Detect which cell encompasses the target text, then output its [X, Y] center coordinate. 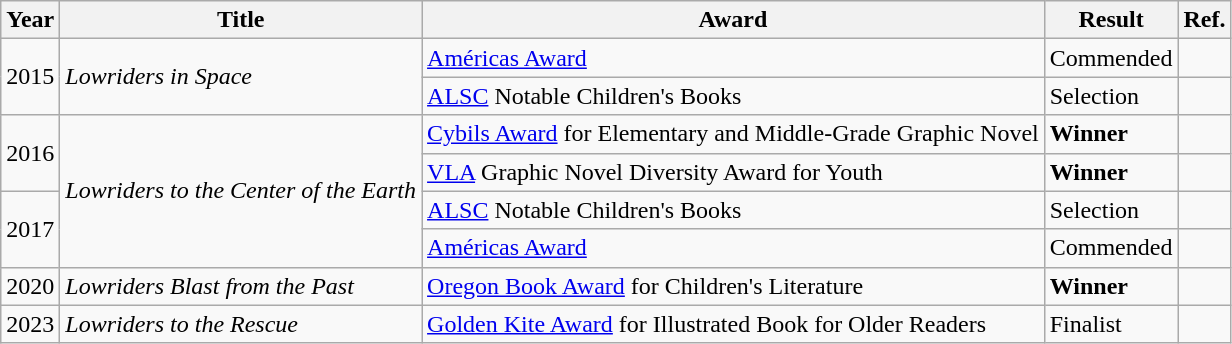
Lowriders Blast from the Past [241, 286]
Finalist [1111, 324]
Oregon Book Award for Children's Literature [734, 286]
Golden Kite Award for Illustrated Book for Older Readers [734, 324]
Lowriders to the Center of the Earth [241, 191]
2015 [30, 77]
2023 [30, 324]
Award [734, 20]
Year [30, 20]
2016 [30, 153]
Lowriders in Space [241, 77]
2017 [30, 229]
2020 [30, 286]
Cybils Award for Elementary and Middle-Grade Graphic Novel [734, 134]
Ref. [1204, 20]
VLA Graphic Novel Diversity Award for Youth [734, 172]
Result [1111, 20]
Title [241, 20]
Lowriders to the Rescue [241, 324]
